Return the (X, Y) coordinate for the center point of the cell that contains the specified text.  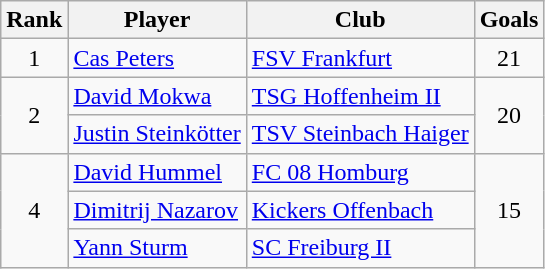
Cas Peters (157, 58)
2 (34, 115)
TSG Hoffenheim II (360, 96)
Club (360, 20)
Yann Sturm (157, 248)
4 (34, 210)
Dimitrij Nazarov (157, 210)
David Mokwa (157, 96)
15 (509, 210)
1 (34, 58)
David Hummel (157, 172)
Rank (34, 20)
Kickers Offenbach (360, 210)
SC Freiburg II (360, 248)
21 (509, 58)
Justin Steinkötter (157, 134)
FSV Frankfurt (360, 58)
Goals (509, 20)
20 (509, 115)
FC 08 Homburg (360, 172)
TSV Steinbach Haiger (360, 134)
Player (157, 20)
